Extract the [X, Y] coordinate from the center of the cell holding the provided text.  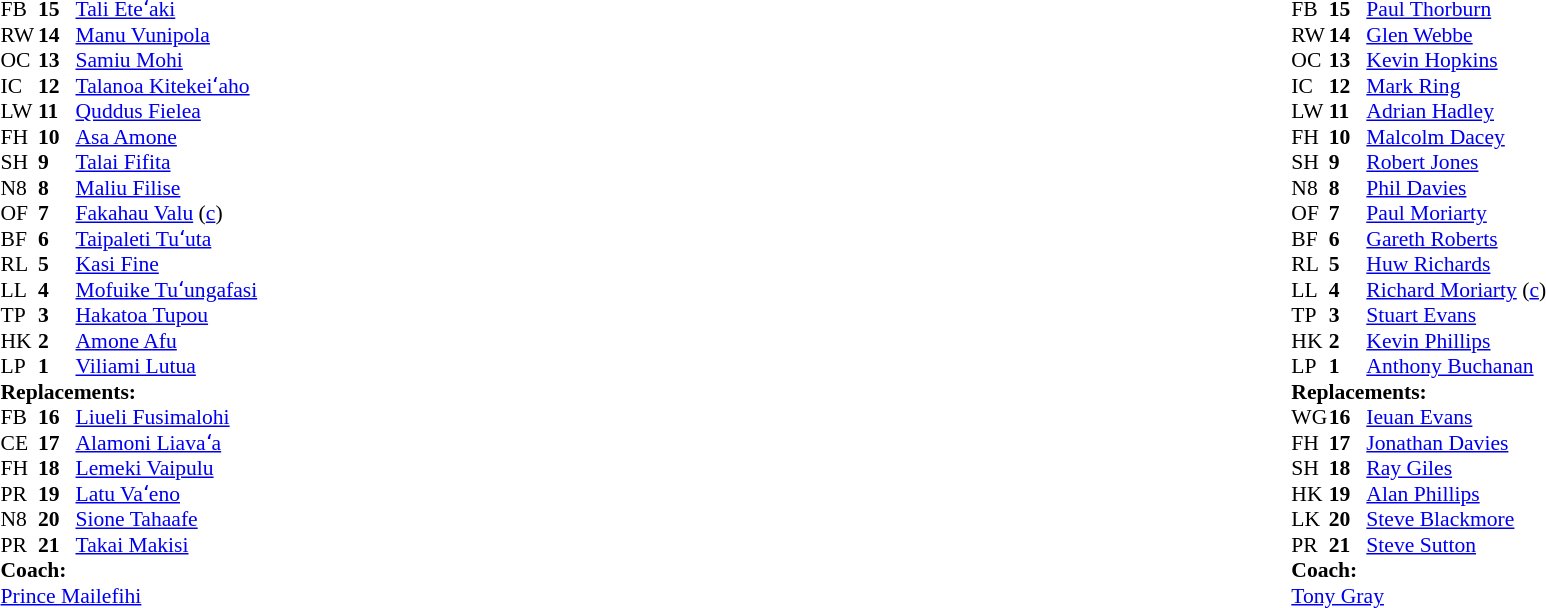
Robert Jones [1456, 163]
Liueli Fusimalohi [167, 417]
Maliu Filise [167, 188]
Ieuan Evans [1456, 417]
Fakahau Valu (c) [167, 213]
Steve Blackmore [1456, 519]
LK [1310, 519]
Asa Amone [167, 137]
Lemeki Vaipulu [167, 469]
FB [19, 417]
Viliami Lutua [167, 367]
Alan Phillips [1456, 494]
Mark Ring [1456, 86]
Paul Moriarty [1456, 213]
Malcolm Dacey [1456, 137]
Adrian Hadley [1456, 111]
Talanoa Kitekeiʻaho [167, 86]
Kevin Hopkins [1456, 61]
WG [1310, 417]
CE [19, 443]
Takai Makisi [167, 545]
Jonathan Davies [1456, 443]
Phil Davies [1456, 188]
Steve Sutton [1456, 545]
Amone Afu [167, 341]
Taipaleti Tuʻuta [167, 239]
Richard Moriarty (c) [1456, 290]
Anthony Buchanan [1456, 367]
Ray Giles [1456, 469]
Gareth Roberts [1456, 239]
Samiu Mohi [167, 61]
Kevin Phillips [1456, 341]
Quddus Fielea [167, 111]
Latu Vaʻeno [167, 494]
Hakatoa Tupou [167, 315]
Manu Vunipola [167, 35]
Talai Fifita [167, 163]
Huw Richards [1456, 265]
Sione Tahaafe [167, 519]
Kasi Fine [167, 265]
Mofuike Tuʻungafasi [167, 290]
Stuart Evans [1456, 315]
Alamoni Liavaʻa [167, 443]
Glen Webbe [1456, 35]
